Scan for the cell matching the given text and deliver its (X, Y) coordinate at center. 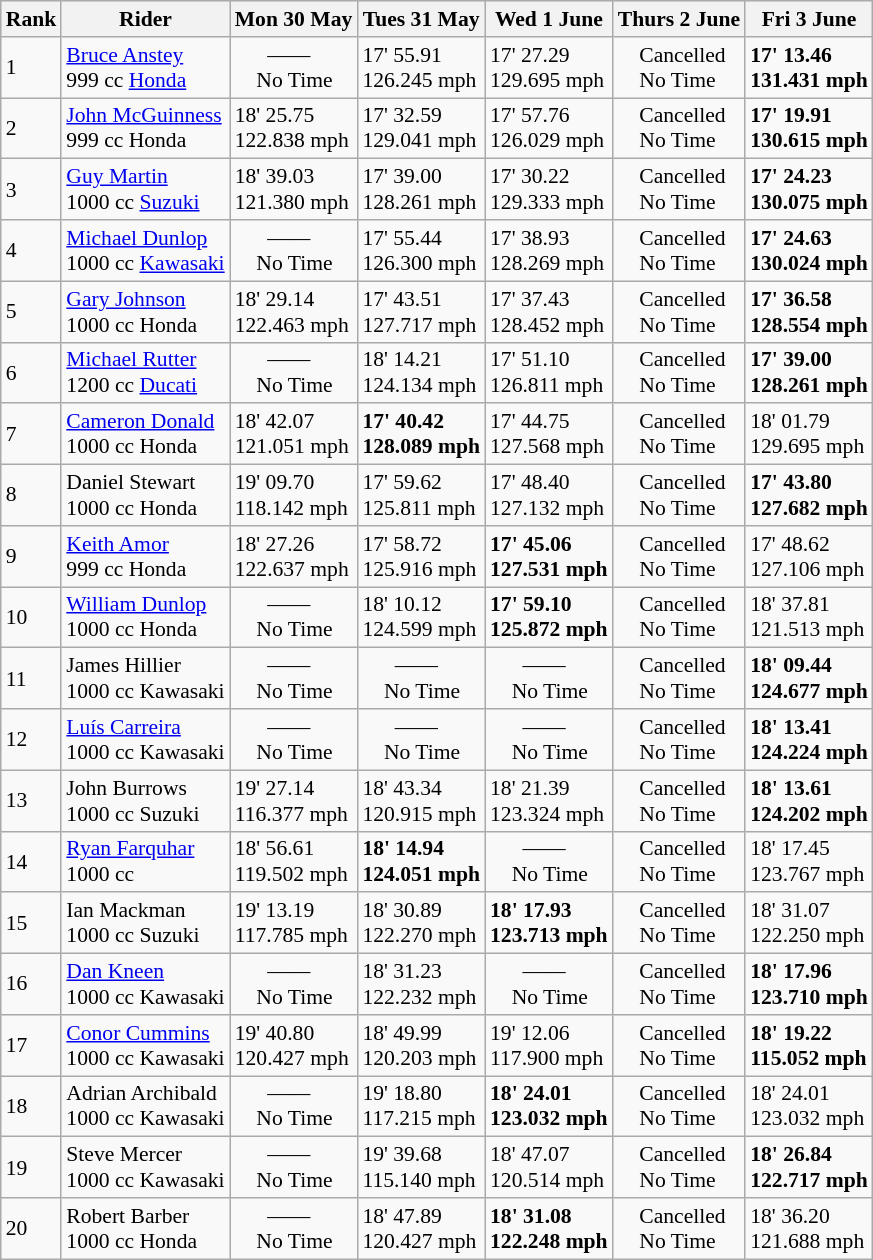
18' 14.94 124.051 mph (421, 862)
20 (32, 1228)
17' 43.80 127.682 mph (809, 496)
17' 27.29 129.695 mph (549, 68)
18' 01.79 129.695 mph (809, 434)
18' 37.81 121.513 mph (809, 618)
Daniel Stewart 1000 cc Honda (145, 496)
17' 43.51 127.717 mph (421, 312)
17' 45.06 127.531 mph (549, 556)
Ryan Farquhar 1000 cc (145, 862)
Cameron Donald 1000 cc Honda (145, 434)
17' 19.91 130.615 mph (809, 128)
18' 39.03 121.380 mph (294, 190)
17' 51.10 126.811 mph (549, 372)
17' 24.63 130.024 mph (809, 250)
18' 13.61 124.202 mph (809, 800)
18' 49.99 120.203 mph (421, 1046)
17' 59.10 125.872 mph (549, 618)
17' 40.42 128.089 mph (421, 434)
Thurs 2 June (679, 19)
3 (32, 190)
Tues 31 May (421, 19)
19' 39.68 115.140 mph (421, 1168)
19' 18.80 117.215 mph (421, 1106)
John McGuinness 999 cc Honda (145, 128)
19' 27.14 116.377 mph (294, 800)
Guy Martin 1000 cc Suzuki (145, 190)
4 (32, 250)
18' 36.20 121.688 mph (809, 1228)
Michael Rutter 1200 cc Ducati (145, 372)
17' 36.58 128.554 mph (809, 312)
Robert Barber 1000 cc Honda (145, 1228)
9 (32, 556)
13 (32, 800)
Rank (32, 19)
18' 09.44 124.677 mph (809, 678)
Mon 30 May (294, 19)
Adrian Archibald 1000 cc Kawasaki (145, 1106)
Ian Mackman 1000 cc Suzuki (145, 924)
17' 37.43 128.452 mph (549, 312)
17' 55.44 126.300 mph (421, 250)
17' 58.72 125.916 mph (421, 556)
Steve Mercer 1000 cc Kawasaki (145, 1168)
18' 13.41 124.224 mph (809, 740)
18' 19.22 115.052 mph (809, 1046)
18' 30.89 122.270 mph (421, 924)
19' 40.80 120.427 mph (294, 1046)
Conor Cummins 1000 cc Kawasaki (145, 1046)
19' 13.19 117.785 mph (294, 924)
17' 48.62 127.106 mph (809, 556)
James Hillier 1000 cc Kawasaki (145, 678)
18' 17.45 123.767 mph (809, 862)
18' 14.21 124.134 mph (421, 372)
Bruce Anstey 999 cc Honda (145, 68)
18' 26.84 122.717 mph (809, 1168)
Wed 1 June (549, 19)
16 (32, 984)
William Dunlop 1000 cc Honda (145, 618)
18' 43.34 120.915 mph (421, 800)
18' 31.23 122.232 mph (421, 984)
7 (32, 434)
18' 29.14 122.463 mph (294, 312)
19' 09.70 118.142 mph (294, 496)
19 (32, 1168)
18' 31.07 122.250 mph (809, 924)
14 (32, 862)
17' 55.91 126.245 mph (421, 68)
5 (32, 312)
17' 32.59 129.041 mph (421, 128)
18' 21.39 123.324 mph (549, 800)
Rider (145, 19)
Michael Dunlop 1000 cc Kawasaki (145, 250)
18' 31.08 122.248 mph (549, 1228)
17' 59.62 125.811 mph (421, 496)
8 (32, 496)
18' 42.07 121.051 mph (294, 434)
Gary Johnson 1000 cc Honda (145, 312)
Fri 3 June (809, 19)
12 (32, 740)
Dan Kneen 1000 cc Kawasaki (145, 984)
17' 24.23 130.075 mph (809, 190)
17' 48.40 127.132 mph (549, 496)
18' 17.93 123.713 mph (549, 924)
18' 25.75 122.838 mph (294, 128)
17' 13.46 131.431 mph (809, 68)
17' 30.22 129.333 mph (549, 190)
18' 56.61 119.502 mph (294, 862)
17' 57.76 126.029 mph (549, 128)
17' 38.93 128.269 mph (549, 250)
18' 17.96 123.710 mph (809, 984)
18' 10.12 124.599 mph (421, 618)
18' 27.26 122.637 mph (294, 556)
10 (32, 618)
17 (32, 1046)
18' 47.07 120.514 mph (549, 1168)
2 (32, 128)
6 (32, 372)
Keith Amor 999 cc Honda (145, 556)
1 (32, 68)
15 (32, 924)
17' 44.75 127.568 mph (549, 434)
11 (32, 678)
18 (32, 1106)
Luís Carreira 1000 cc Kawasaki (145, 740)
John Burrows 1000 cc Suzuki (145, 800)
19' 12.06 117.900 mph (549, 1046)
18' 47.89 120.427 mph (421, 1228)
